Return [X, Y] of the center of cell containing provided text 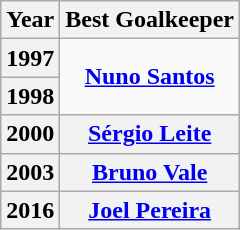
1997 [30, 58]
Best Goalkeeper [150, 20]
Nuno Santos [150, 77]
1998 [30, 96]
Joel Pereira [150, 210]
Sérgio Leite [150, 134]
2016 [30, 210]
2003 [30, 172]
Year [30, 20]
2000 [30, 134]
Bruno Vale [150, 172]
